Extract the [x, y] coordinate from the center of the cell holding the provided text.  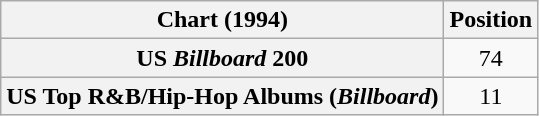
74 [491, 58]
Position [491, 20]
US Top R&B/Hip-Hop Albums (Billboard) [222, 96]
Chart (1994) [222, 20]
US Billboard 200 [222, 58]
11 [491, 96]
